From the cell containing the given text, extract its center point as [x, y] coordinate. 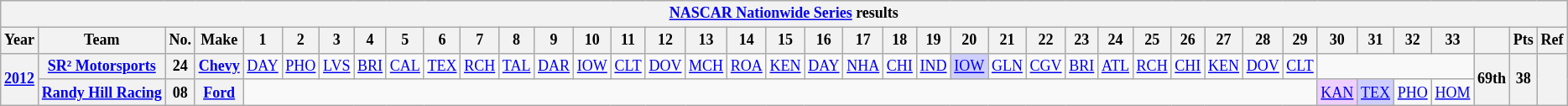
13 [706, 40]
GLN [1008, 66]
ATL [1116, 66]
23 [1082, 40]
17 [863, 40]
33 [1453, 40]
TAL [516, 66]
4 [371, 40]
NHA [863, 66]
38 [1524, 79]
HOM [1453, 93]
16 [824, 40]
11 [628, 40]
27 [1224, 40]
NASCAR Nationwide Series results [784, 13]
12 [665, 40]
26 [1188, 40]
18 [900, 40]
LVS [337, 66]
10 [592, 40]
2 [300, 40]
Ford [219, 93]
8 [516, 40]
Chevy [219, 66]
14 [747, 40]
31 [1376, 40]
Pts [1524, 40]
28 [1263, 40]
19 [933, 40]
SR² Motorsports [102, 66]
ROA [747, 66]
1 [263, 40]
IND [933, 66]
CAL [404, 66]
22 [1045, 40]
9 [554, 40]
Randy Hill Racing [102, 93]
69th [1492, 79]
6 [442, 40]
2012 [20, 79]
15 [785, 40]
21 [1008, 40]
7 [480, 40]
20 [970, 40]
Team [102, 40]
08 [180, 93]
3 [337, 40]
29 [1300, 40]
Make [219, 40]
No. [180, 40]
32 [1413, 40]
KAN [1337, 93]
Year [20, 40]
5 [404, 40]
30 [1337, 40]
MCH [706, 66]
25 [1152, 40]
DAR [554, 66]
CGV [1045, 66]
Ref [1552, 40]
